Determine the [x, y] coordinate at the center of the cell enclosing the given text.  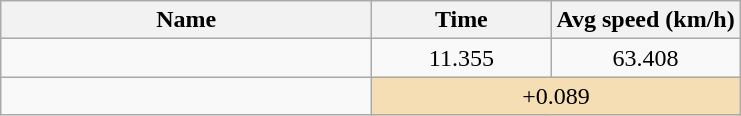
Avg speed (km/h) [646, 20]
63.408 [646, 58]
Name [186, 20]
Time [462, 20]
+0.089 [556, 96]
11.355 [462, 58]
